Extract the [X, Y] coordinate from the center of the cell holding the provided text.  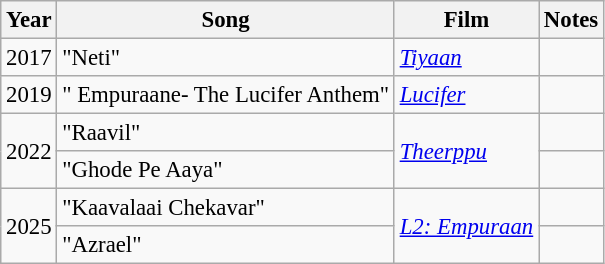
2022 [29, 152]
Tiyaan [466, 58]
"Kaavalaai Chekavar" [226, 208]
" Empuraane- The Lucifer Anthem" [226, 95]
Year [29, 20]
L2: Empuraan [466, 226]
"Raavil" [226, 133]
"Neti" [226, 58]
Song [226, 20]
Notes [572, 20]
2017 [29, 58]
Lucifer [466, 95]
Theerppu [466, 152]
2019 [29, 95]
Film [466, 20]
"Ghode Pe Aaya" [226, 170]
"Azrael" [226, 245]
2025 [29, 226]
